Search for the cell housing the specified text and yield its (X, Y) center coordinate. 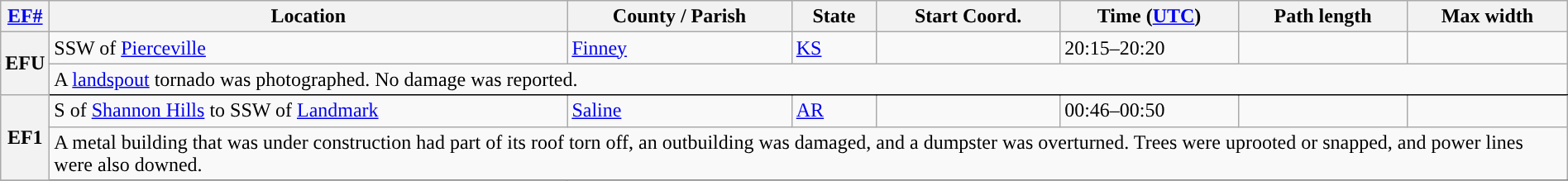
EFU (25, 64)
S of Shannon Hills to SSW of Landmark (308, 111)
20:15–20:20 (1150, 48)
Path length (1323, 17)
Finney (680, 48)
EF1 (25, 137)
Time (UTC) (1150, 17)
Max width (1488, 17)
00:46–00:50 (1150, 111)
State (834, 17)
Saline (680, 111)
AR (834, 111)
Start Coord. (968, 17)
KS (834, 48)
EF# (25, 17)
Location (308, 17)
A landspout tornado was photographed. No damage was reported. (809, 79)
SSW of Pierceville (308, 48)
County / Parish (680, 17)
